Return the [X, Y] coordinate for the center point of the cell that contains the specified text.  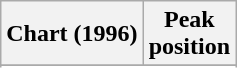
Peakposition [189, 34]
Chart (1996) [72, 34]
